Determine the [x, y] coordinate at the center of the cell enclosing the given text.  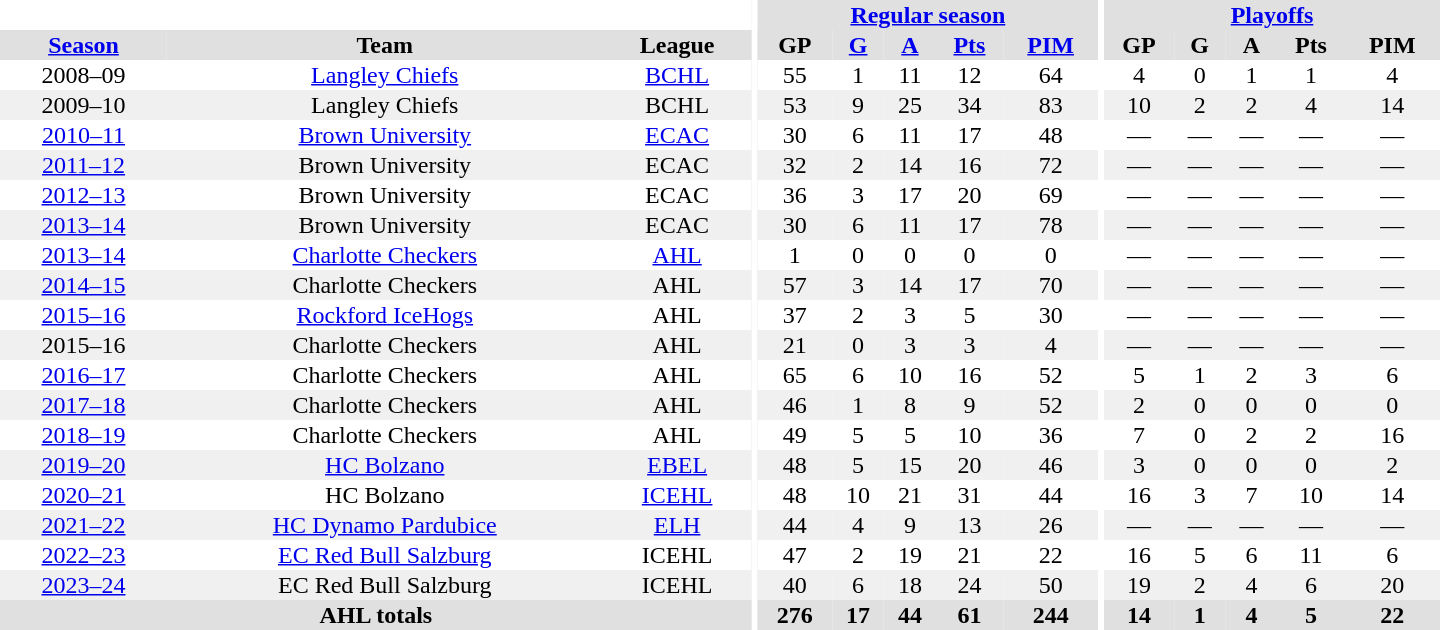
37 [794, 315]
34 [970, 105]
32 [794, 165]
65 [794, 375]
13 [970, 525]
Regular season [928, 15]
ELH [678, 525]
244 [1050, 615]
2023–24 [84, 585]
276 [794, 615]
2016–17 [84, 375]
2017–18 [84, 405]
69 [1050, 195]
31 [970, 495]
15 [910, 465]
12 [970, 75]
2008–09 [84, 75]
49 [794, 435]
25 [910, 105]
Playoffs [1272, 15]
2009–10 [84, 105]
EBEL [678, 465]
2012–13 [84, 195]
53 [794, 105]
Rockford IceHogs [385, 315]
47 [794, 555]
2014–15 [84, 285]
55 [794, 75]
72 [1050, 165]
57 [794, 285]
2021–22 [84, 525]
61 [970, 615]
50 [1050, 585]
64 [1050, 75]
26 [1050, 525]
24 [970, 585]
Season [84, 45]
AHL totals [376, 615]
2022–23 [84, 555]
83 [1050, 105]
2011–12 [84, 165]
8 [910, 405]
70 [1050, 285]
78 [1050, 225]
2010–11 [84, 135]
HC Dynamo Pardubice [385, 525]
Team [385, 45]
2018–19 [84, 435]
2019–20 [84, 465]
18 [910, 585]
40 [794, 585]
League [678, 45]
2020–21 [84, 495]
